Search for the cell housing the specified text and yield its (X, Y) center coordinate. 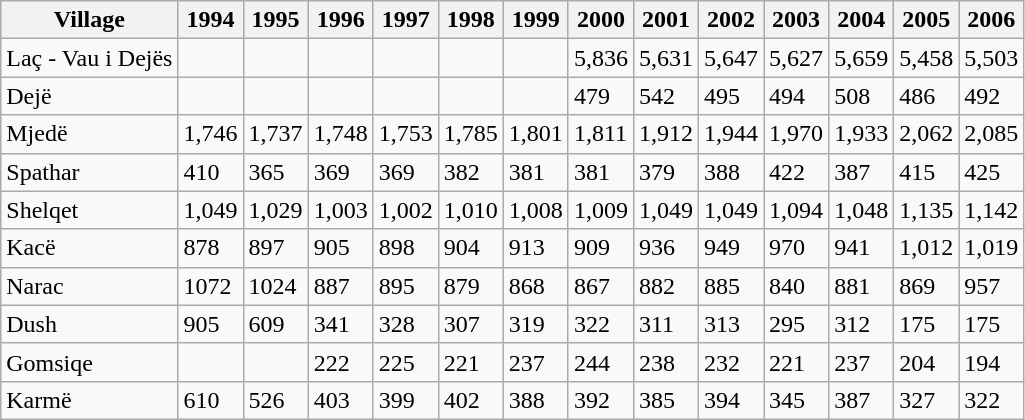
Laç - Vau i Dejës (90, 58)
1,970 (796, 134)
2,085 (992, 134)
1,753 (406, 134)
422 (796, 172)
1,801 (536, 134)
Dush (90, 324)
526 (276, 400)
941 (862, 248)
879 (470, 286)
840 (796, 286)
1,012 (926, 248)
913 (536, 248)
5,836 (600, 58)
1,048 (862, 210)
1,003 (340, 210)
1,912 (666, 134)
1,737 (276, 134)
1999 (536, 20)
1,029 (276, 210)
1072 (210, 286)
1,944 (730, 134)
868 (536, 286)
609 (276, 324)
204 (926, 362)
345 (796, 400)
486 (926, 96)
1,019 (992, 248)
Gomsiqe (90, 362)
307 (470, 324)
2006 (992, 20)
410 (210, 172)
494 (796, 96)
Narac (90, 286)
Karmë (90, 400)
495 (730, 96)
2005 (926, 20)
2000 (600, 20)
1,746 (210, 134)
878 (210, 248)
222 (340, 362)
5,659 (862, 58)
1,009 (600, 210)
Dejë (90, 96)
869 (926, 286)
Kacë (90, 248)
403 (340, 400)
1024 (276, 286)
295 (796, 324)
415 (926, 172)
Mjedë (90, 134)
328 (406, 324)
2,062 (926, 134)
881 (862, 286)
365 (276, 172)
1997 (406, 20)
957 (992, 286)
897 (276, 248)
312 (862, 324)
936 (666, 248)
Shelqet (90, 210)
425 (992, 172)
492 (992, 96)
232 (730, 362)
2001 (666, 20)
1,094 (796, 210)
319 (536, 324)
313 (730, 324)
194 (992, 362)
385 (666, 400)
402 (470, 400)
244 (600, 362)
1,142 (992, 210)
1,785 (470, 134)
610 (210, 400)
1,811 (600, 134)
311 (666, 324)
885 (730, 286)
1996 (340, 20)
508 (862, 96)
882 (666, 286)
2004 (862, 20)
5,458 (926, 58)
392 (600, 400)
898 (406, 248)
949 (730, 248)
399 (406, 400)
909 (600, 248)
867 (600, 286)
2002 (730, 20)
887 (340, 286)
394 (730, 400)
1995 (276, 20)
2003 (796, 20)
1994 (210, 20)
379 (666, 172)
5,627 (796, 58)
542 (666, 96)
5,631 (666, 58)
1,748 (340, 134)
382 (470, 172)
238 (666, 362)
1,010 (470, 210)
1,002 (406, 210)
327 (926, 400)
479 (600, 96)
1998 (470, 20)
895 (406, 286)
1,008 (536, 210)
904 (470, 248)
Spathar (90, 172)
5,503 (992, 58)
Village (90, 20)
1,135 (926, 210)
225 (406, 362)
970 (796, 248)
5,647 (730, 58)
1,933 (862, 134)
341 (340, 324)
